Search for the cell housing the specified text and yield its (x, y) center coordinate. 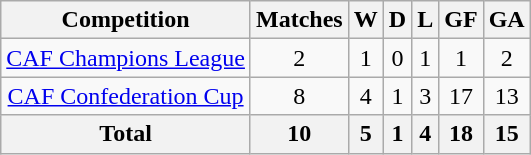
5 (366, 134)
GF (461, 20)
CAF Champions League (126, 58)
D (397, 20)
3 (426, 96)
Total (126, 134)
Matches (299, 20)
CAF Confederation Cup (126, 96)
13 (506, 96)
17 (461, 96)
10 (299, 134)
8 (299, 96)
L (426, 20)
GA (506, 20)
W (366, 20)
15 (506, 134)
Competition (126, 20)
18 (461, 134)
0 (397, 58)
